Provide the (X, Y) coordinate of the cell's center where the given text is located.  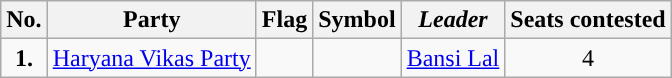
No. (24, 20)
Bansi Lal (453, 58)
Symbol (357, 20)
1. (24, 58)
Leader (453, 20)
Seats contested (588, 20)
4 (588, 58)
Party (152, 20)
Haryana Vikas Party (152, 58)
Flag (284, 20)
